Locate the cell with the specified text and output its (X, Y) center coordinate. 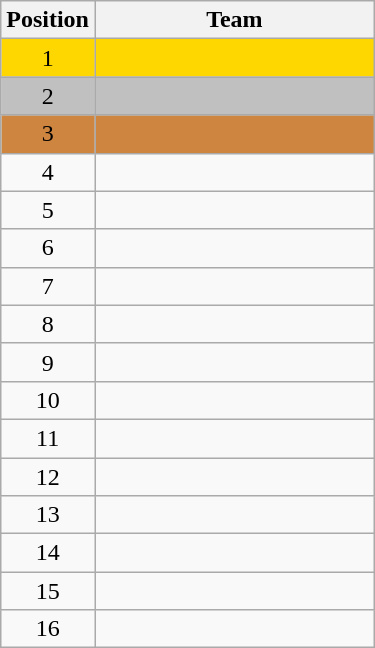
3 (48, 134)
15 (48, 591)
6 (48, 248)
9 (48, 362)
5 (48, 210)
16 (48, 629)
12 (48, 477)
7 (48, 286)
10 (48, 400)
Team (234, 20)
11 (48, 438)
Position (48, 20)
1 (48, 58)
8 (48, 324)
4 (48, 172)
14 (48, 553)
2 (48, 96)
13 (48, 515)
